Pinpoint the cell where the given text exists, returning its (X, Y) midpoint coordinate. 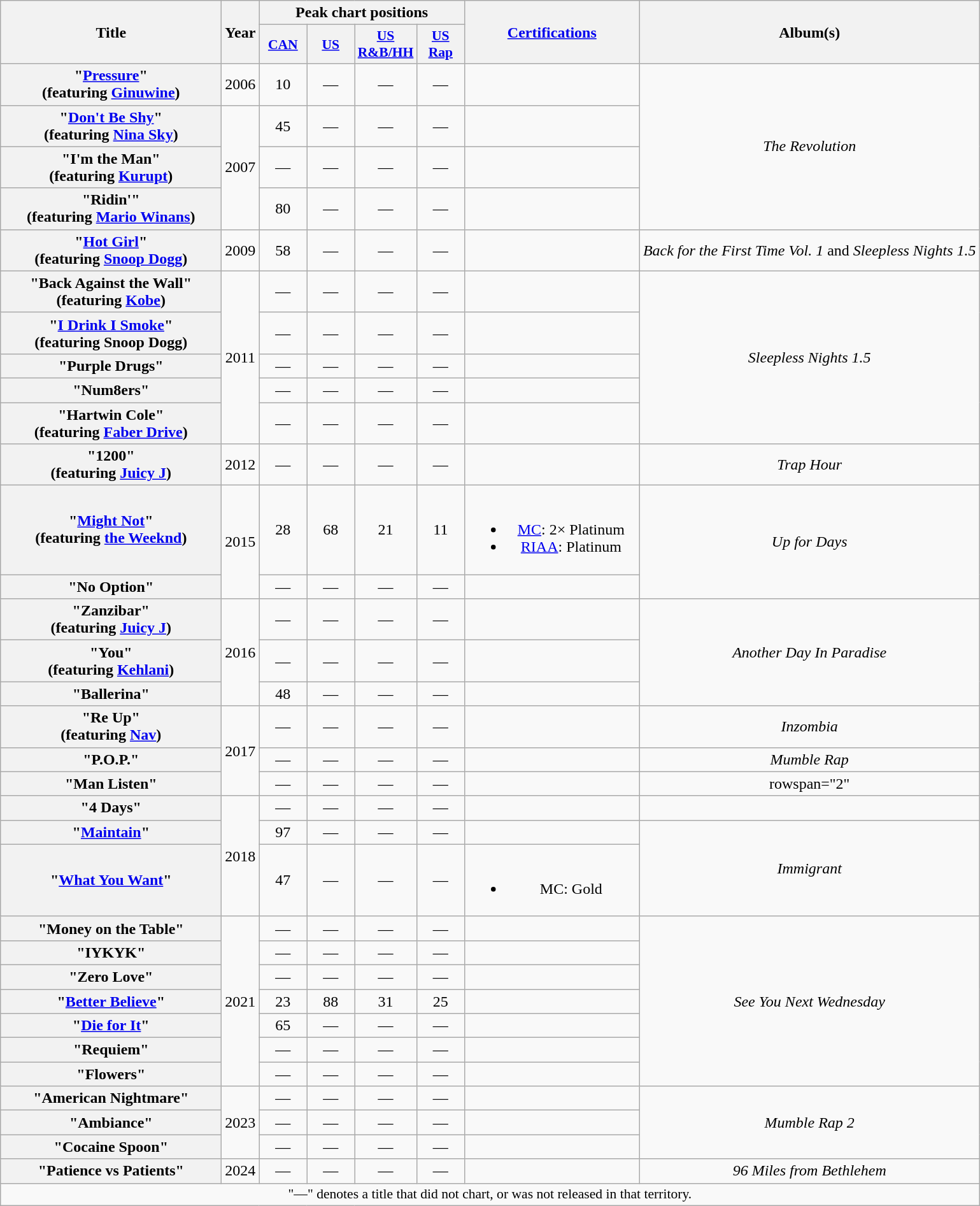
96 Miles from Bethlehem (809, 1171)
Back for the First Time Vol. 1 and Sleepless Nights 1.5 (809, 250)
"Patience vs Patients" (111, 1171)
45 (283, 126)
"Don't Be Shy" (featuring Nina Sky) (111, 126)
"Ambiance" (111, 1123)
"You"(featuring Kehlani) (111, 661)
"Man Listen" (111, 784)
CAN (283, 45)
"Re Up"(featuring Nav) (111, 726)
2012 (241, 465)
US R&B/HH (386, 45)
"Zanzibar"(featuring Juicy J) (111, 619)
11 (441, 530)
Certifications (551, 32)
Year (241, 32)
2017 (241, 750)
Mumble Rap (809, 759)
"Requiem" (111, 1050)
"Flowers" (111, 1074)
"P.O.P." (111, 759)
Mumble Rap 2 (809, 1123)
88 (331, 1001)
Another Day In Paradise (809, 652)
2011 (241, 357)
Immigrant (809, 868)
80 (283, 209)
"—" denotes a title that did not chart, or was not released in that territory. (490, 1195)
"Num8ers" (111, 390)
2007 (241, 167)
2024 (241, 1171)
Up for Days (809, 542)
rowspan="2" (809, 784)
"Hartwin Cole" (featuring Faber Drive) (111, 423)
25 (441, 1001)
MC: Gold (551, 880)
"Cocaine Spoon" (111, 1147)
The Revolution (809, 147)
28 (283, 530)
"Back Against the Wall" (featuring Kobe) (111, 292)
2018 (241, 856)
47 (283, 880)
"Zero Love" (111, 977)
48 (283, 694)
68 (331, 530)
"4 Days" (111, 808)
Sleepless Nights 1.5 (809, 357)
"Money on the Table" (111, 928)
31 (386, 1001)
"I Drink I Smoke" (featuring Snoop Dogg) (111, 333)
Peak chart positions (362, 13)
"Ballerina" (111, 694)
"Better Believe" (111, 1001)
"Purple Drugs" (111, 366)
2021 (241, 1001)
58 (283, 250)
"1200" (featuring Juicy J) (111, 465)
2009 (241, 250)
Inzombia (809, 726)
2015 (241, 542)
Title (111, 32)
US (331, 45)
MC: 2× PlatinumRIAA: Platinum (551, 530)
"What You Want" (111, 880)
"I'm the Man" (featuring Kurupt) (111, 167)
Trap Hour (809, 465)
23 (283, 1001)
See You Next Wednesday (809, 1001)
2006 (241, 84)
"Hot Girl" (featuring Snoop Dogg) (111, 250)
2016 (241, 652)
"Might Not" (featuring the Weeknd) (111, 530)
10 (283, 84)
"Die for It" (111, 1026)
"Maintain" (111, 832)
"IYKYK" (111, 952)
65 (283, 1026)
"Pressure"(featuring Ginuwine) (111, 84)
"Ridin'" (featuring Mario Winans) (111, 209)
97 (283, 832)
Album(s) (809, 32)
"No Option" (111, 587)
"American Nightmare" (111, 1098)
2023 (241, 1123)
US Rap (441, 45)
21 (386, 530)
